Capture the cell that displays the provided text and extract its (x, y) central coordinate. 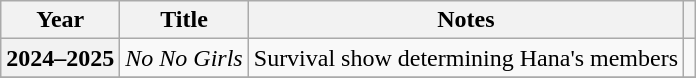
Year (60, 20)
Survival show determining Hana's members (466, 58)
2024–2025 (60, 58)
No No Girls (184, 58)
Title (184, 20)
Notes (466, 20)
